Find where the given text appears and provide that cell's center as (X, Y) coordinate. 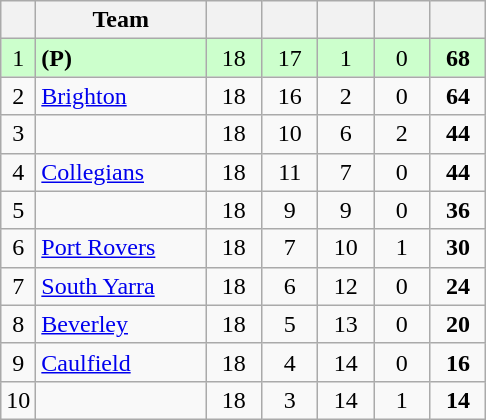
Beverley (121, 324)
17 (290, 58)
12 (346, 286)
13 (346, 324)
8 (18, 324)
(P) (121, 58)
Brighton (121, 96)
Collegians (121, 172)
20 (458, 324)
36 (458, 210)
Team (121, 20)
Caulfield (121, 362)
68 (458, 58)
30 (458, 248)
South Yarra (121, 286)
64 (458, 96)
11 (290, 172)
24 (458, 286)
Port Rovers (121, 248)
